Identify which cell holds the provided text, then report its (x, y) central coordinate. 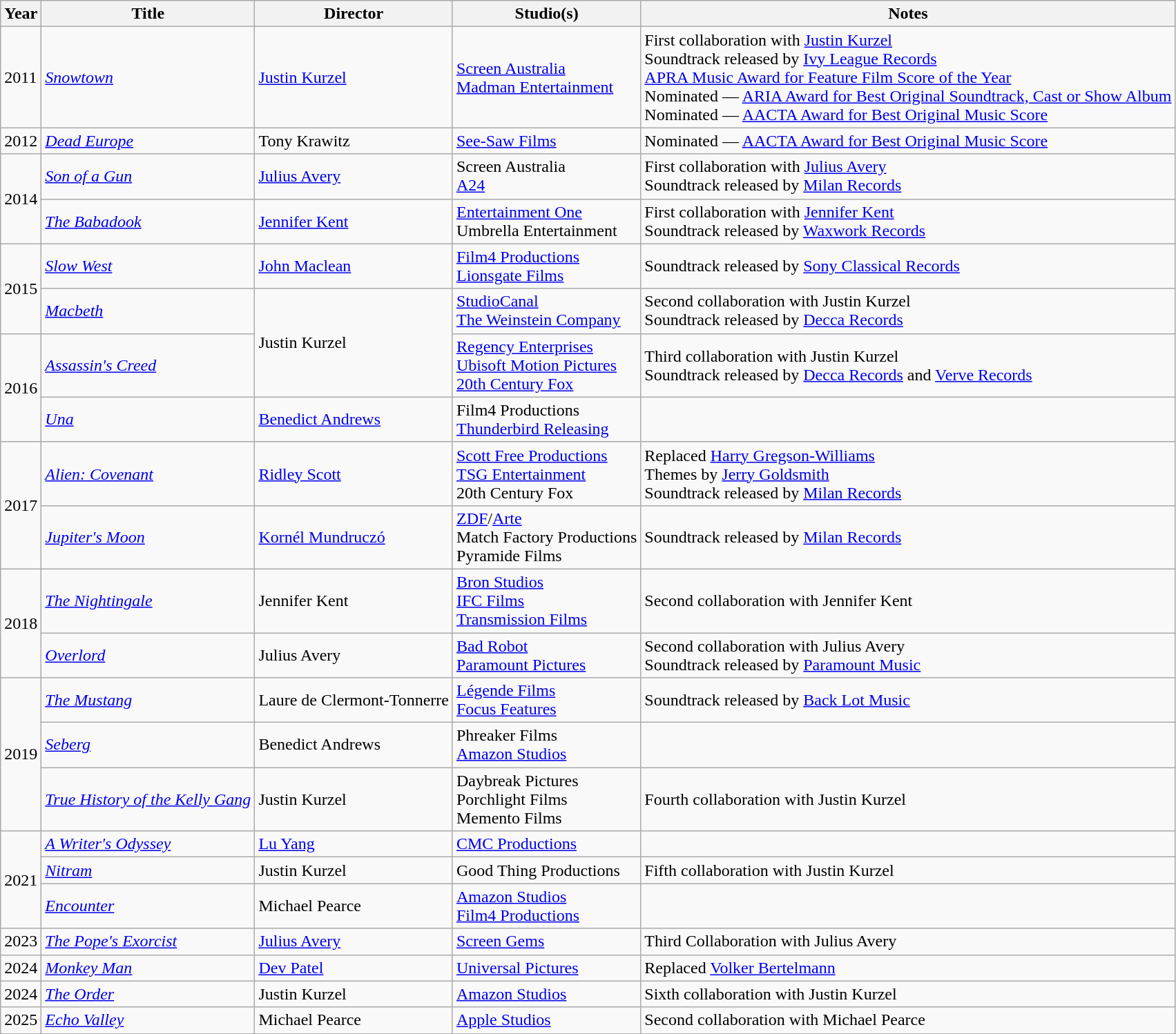
Apple Studios (546, 1020)
True History of the Kelly Gang (148, 799)
Daybreak PicturesPorchlight FilmsMemento Films (546, 799)
Monkey Man (148, 968)
Légende FilmsFocus Features (546, 700)
Slow West (148, 266)
Regency EnterprisesUbisoft Motion Pictures20th Century Fox (546, 365)
Macbeth (148, 311)
Scott Free ProductionsTSG Entertainment20th Century Fox (546, 474)
The Nightingale (148, 601)
Screen AustraliaA24 (546, 177)
Tony Krawitz (354, 141)
Replaced Volker Bertelmann (908, 968)
Universal Pictures (546, 968)
Kornél Mundruczó (354, 537)
2012 (21, 141)
Seberg (148, 745)
Second collaboration with Michael Pearce (908, 1020)
Film4 ProductionsLionsgate Films (546, 266)
CMC Productions (546, 844)
See-Saw Films (546, 141)
Overlord (148, 654)
Entertainment OneUmbrella Entertainment (546, 221)
2019 (21, 754)
Second collaboration with Justin KurzelSoundtrack released by Decca Records (908, 311)
Third Collaboration with Julius Avery (908, 942)
2025 (21, 1020)
Third collaboration with Justin KurzelSoundtrack released by Decca Records and Verve Records (908, 365)
John Maclean (354, 266)
Una (148, 420)
The Order (148, 994)
2023 (21, 942)
Amazon StudiosFilm4 Productions (546, 906)
StudioCanalThe Weinstein Company (546, 311)
Assassin's Creed (148, 365)
Nominated — AACTA Award for Best Original Music Score (908, 141)
Fifth collaboration with Justin Kurzel (908, 870)
Screen Gems (546, 942)
Second collaboration with Julius AverySoundtrack released by Paramount Music (908, 654)
Jupiter's Moon (148, 537)
ZDF/ArteMatch Factory ProductionsPyramide Films (546, 537)
The Mustang (148, 700)
Alien: Covenant (148, 474)
Sixth collaboration with Justin Kurzel (908, 994)
Echo Valley (148, 1020)
Amazon Studios (546, 994)
2016 (21, 388)
Studio(s) (546, 14)
2017 (21, 505)
Laure de Clermont-Tonnerre (354, 700)
Screen AustraliaMadman Entertainment (546, 77)
2014 (21, 199)
Son of a Gun (148, 177)
The Pope's Exorcist (148, 942)
Dev Patel (354, 968)
2011 (21, 77)
Bron StudiosIFC FilmsTransmission Films (546, 601)
First collaboration with Julius AverySoundtrack released by Milan Records (908, 177)
A Writer's Odyssey (148, 844)
Bad RobotParamount Pictures (546, 654)
Dead Europe (148, 141)
Nitram (148, 870)
Soundtrack released by Back Lot Music (908, 700)
Director (354, 14)
Lu Yang (354, 844)
Soundtrack released by Sony Classical Records (908, 266)
Film4 ProductionsThunderbird Releasing (546, 420)
2018 (21, 623)
Ridley Scott (354, 474)
Replaced Harry Gregson-WilliamsThemes by Jerry GoldsmithSoundtrack released by Milan Records (908, 474)
Notes (908, 14)
Soundtrack released by Milan Records (908, 537)
Second collaboration with Jennifer Kent (908, 601)
Encounter (148, 906)
The Babadook (148, 221)
Fourth collaboration with Justin Kurzel (908, 799)
2021 (21, 879)
Good Thing Productions (546, 870)
Snowtown (148, 77)
First collaboration with Jennifer KentSoundtrack released by Waxwork Records (908, 221)
2015 (21, 289)
Phreaker FilmsAmazon Studios (546, 745)
Year (21, 14)
Title (148, 14)
